Return (X, Y) of the center of cell containing provided text 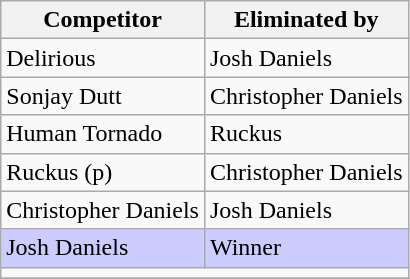
Human Tornado (103, 134)
Delirious (103, 58)
Sonjay Dutt (103, 96)
Competitor (103, 20)
Ruckus (p) (103, 172)
Eliminated by (306, 20)
Winner (306, 248)
Ruckus (306, 134)
